Scan for the cell matching the given text and deliver its [X, Y] coordinate at center. 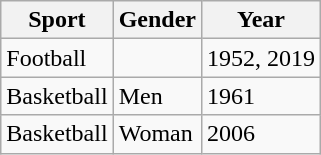
1961 [262, 96]
1952, 2019 [262, 58]
2006 [262, 134]
Sport [57, 20]
Men [157, 96]
Year [262, 20]
Gender [157, 20]
Football [57, 58]
Woman [157, 134]
